Determine the (x, y) coordinate at the center of the cell enclosing the given text.  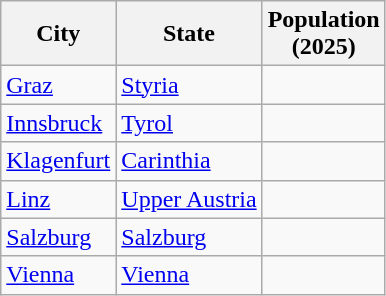
Klagenfurt (58, 161)
Carinthia (189, 161)
Upper Austria (189, 199)
Population(2025) (324, 34)
Styria (189, 85)
City (58, 34)
State (189, 34)
Tyrol (189, 123)
Linz (58, 199)
Graz (58, 85)
Innsbruck (58, 123)
